Return [X, Y] of the center of cell containing provided text 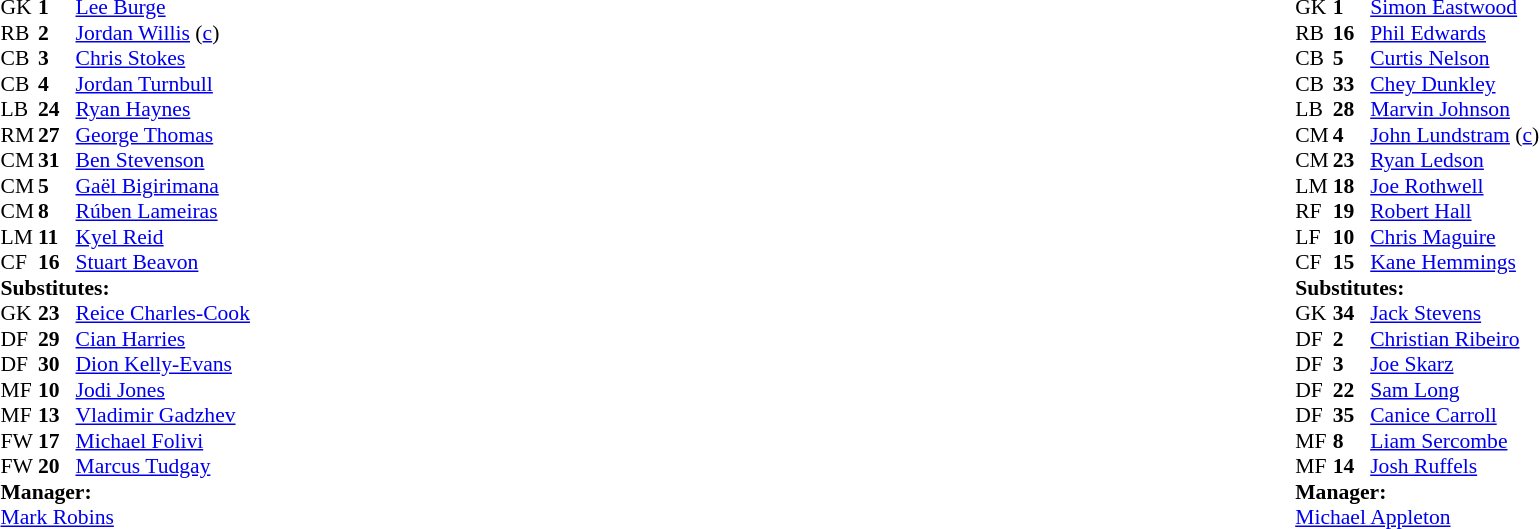
18 [1352, 186]
Stuart Beavon [163, 263]
Marcus Tudgay [163, 467]
33 [1352, 84]
22 [1352, 390]
Robert Hall [1454, 211]
Canice Carroll [1454, 415]
31 [57, 161]
Jordan Turnbull [163, 84]
Curtis Nelson [1454, 59]
Ryan Ledson [1454, 161]
34 [1352, 313]
Cian Harries [163, 339]
George Thomas [163, 135]
27 [57, 135]
Jordan Willis (c) [163, 33]
Chris Stokes [163, 59]
Michael Folivi [163, 441]
Chey Dunkley [1454, 84]
Josh Ruffels [1454, 467]
RF [1314, 211]
Marvin Johnson [1454, 109]
Sam Long [1454, 390]
John Lundstram (c) [1454, 135]
20 [57, 467]
17 [57, 441]
Gaël Bigirimana [163, 186]
13 [57, 415]
30 [57, 365]
RM [19, 135]
14 [1352, 467]
Jodi Jones [163, 390]
Ben Stevenson [163, 161]
19 [1352, 211]
Chris Maguire [1454, 237]
Kane Hemmings [1454, 263]
24 [57, 109]
Rúben Lameiras [163, 211]
Ryan Haynes [163, 109]
29 [57, 339]
28 [1352, 109]
Joe Skarz [1454, 365]
Jack Stevens [1454, 313]
Liam Sercombe [1454, 441]
Joe Rothwell [1454, 186]
Vladimir Gadzhev [163, 415]
35 [1352, 415]
Phil Edwards [1454, 33]
Reice Charles-Cook [163, 313]
15 [1352, 263]
11 [57, 237]
LF [1314, 237]
Christian Ribeiro [1454, 339]
Kyel Reid [163, 237]
Dion Kelly-Evans [163, 365]
